Pinpoint the cell where the given text exists, returning its [x, y] midpoint coordinate. 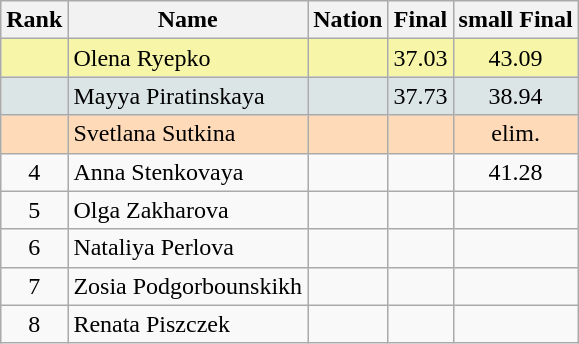
8 [34, 324]
Olena Ryepko [188, 58]
43.09 [516, 58]
Nation [348, 20]
Renata Piszczek [188, 324]
Olga Zakharova [188, 210]
Svetlana Sutkina [188, 134]
Anna Stenkovaya [188, 172]
37.03 [420, 58]
7 [34, 286]
Rank [34, 20]
4 [34, 172]
Name [188, 20]
6 [34, 248]
Zosia Podgorbounskikh [188, 286]
37.73 [420, 96]
Mayya Piratinskaya [188, 96]
5 [34, 210]
elim. [516, 134]
Nataliya Perlova [188, 248]
38.94 [516, 96]
small Final [516, 20]
Final [420, 20]
41.28 [516, 172]
